Locate the cell with the specified text and output its (x, y) center coordinate. 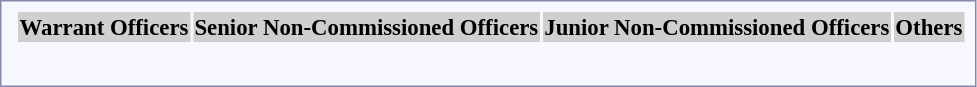
Others (929, 27)
Warrant Officers (104, 27)
Senior Non-Commissioned Officers (366, 27)
Junior Non-Commissioned Officers (717, 27)
